From the cell containing the given text, extract its center point as [X, Y] coordinate. 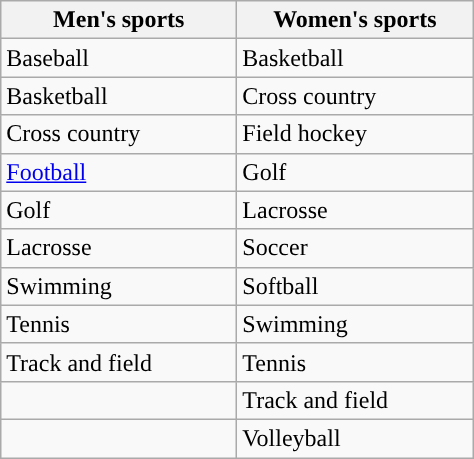
Field hockey [355, 134]
Men's sports [119, 20]
Women's sports [355, 20]
Softball [355, 286]
Volleyball [355, 438]
Soccer [355, 248]
Football [119, 172]
Baseball [119, 58]
